Provide the [x, y] coordinate of the cell's center where the given text is located.  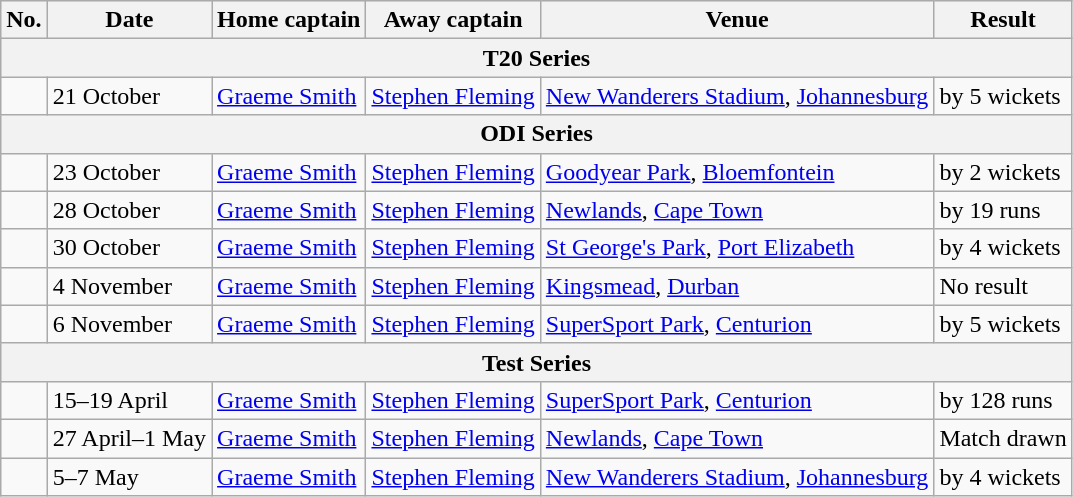
28 October [129, 210]
No. [24, 20]
Kingsmead, Durban [737, 286]
5–7 May [129, 477]
Goodyear Park, Bloemfontein [737, 172]
21 October [129, 96]
T20 Series [536, 58]
Home captain [289, 20]
6 November [129, 324]
Result [1003, 20]
30 October [129, 248]
by 2 wickets [1003, 172]
15–19 April [129, 400]
4 November [129, 286]
Away captain [453, 20]
Date [129, 20]
Venue [737, 20]
by 128 runs [1003, 400]
27 April–1 May [129, 438]
Match drawn [1003, 438]
St George's Park, Port Elizabeth [737, 248]
ODI Series [536, 134]
by 19 runs [1003, 210]
No result [1003, 286]
Test Series [536, 362]
23 October [129, 172]
